Search for the cell housing the specified text and yield its (x, y) center coordinate. 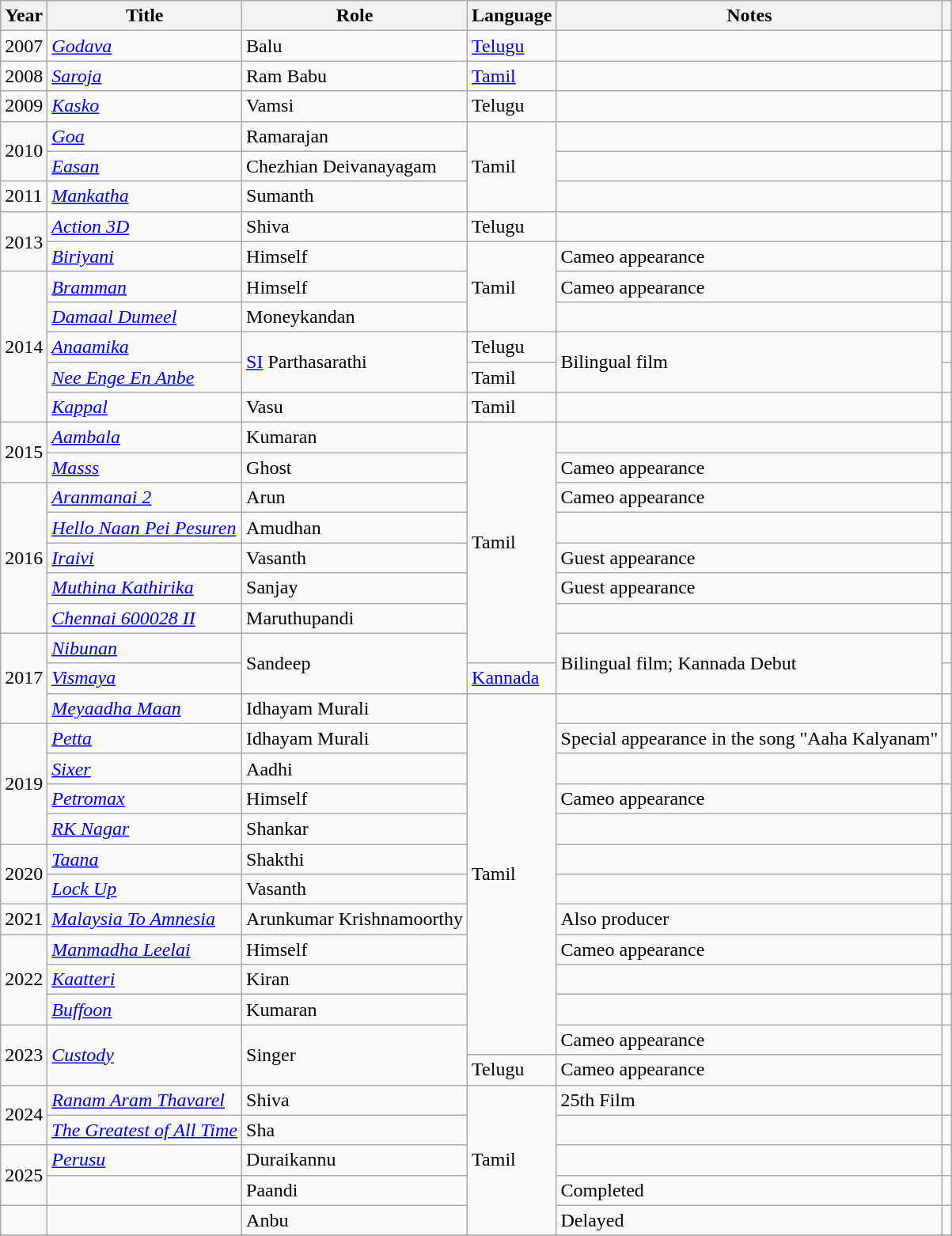
Bilingual film; Kannada Debut (749, 663)
Perusu (145, 1160)
Bilingual film (749, 362)
Moneykandan (355, 317)
2022 (24, 980)
Title (145, 16)
The Greatest of All Time (145, 1130)
Easan (145, 166)
2016 (24, 558)
Amudhan (355, 528)
Sanjay (355, 588)
Muthina Kathirika (145, 588)
2013 (24, 241)
2010 (24, 151)
Shankar (355, 828)
Sandeep (355, 663)
Ramarajan (355, 136)
Vasu (355, 408)
2023 (24, 1055)
Paandi (355, 1190)
RK Nagar (145, 828)
Ram Babu (355, 76)
Manmadha Leelai (145, 950)
Nibunan (145, 648)
25th Film (749, 1100)
Sumanth (355, 196)
Aambala (145, 438)
Buffoon (145, 1010)
2019 (24, 783)
Lock Up (145, 889)
Sha (355, 1130)
2020 (24, 874)
Petta (145, 738)
Saroja (145, 76)
2011 (24, 196)
Kappal (145, 408)
Sixer (145, 768)
Masss (145, 468)
Kannada (512, 678)
SI Parthasarathi (355, 362)
Vismaya (145, 678)
Custody (145, 1055)
Mankatha (145, 196)
2009 (24, 106)
Vamsi (355, 106)
Goa (145, 136)
Anaamika (145, 347)
Taana (145, 859)
2024 (24, 1115)
Godava (145, 46)
Chennai 600028 II (145, 618)
Kaatteri (145, 980)
Maruthupandi (355, 618)
Role (355, 16)
Biriyani (145, 256)
Year (24, 16)
2025 (24, 1175)
Kiran (355, 980)
Hello Naan Pei Pesuren (145, 528)
Balu (355, 46)
2021 (24, 919)
Bramman (145, 286)
Kasko (145, 106)
Special appearance in the song "Aaha Kalyanam" (749, 738)
Chezhian Deivanayagam (355, 166)
Aadhi (355, 768)
Aranmanai 2 (145, 498)
Damaal Dumeel (145, 317)
2015 (24, 453)
2007 (24, 46)
Arun (355, 498)
Ranam Aram Thavarel (145, 1100)
Language (512, 16)
Meyaadha Maan (145, 708)
Action 3D (145, 226)
Anbu (355, 1220)
Nee Enge En Anbe (145, 377)
Ghost (355, 468)
Notes (749, 16)
Petromax (145, 798)
2017 (24, 678)
Duraikannu (355, 1160)
2014 (24, 347)
2008 (24, 76)
Iraivi (145, 558)
Shakthi (355, 859)
Completed (749, 1190)
Arunkumar Krishnamoorthy (355, 919)
Also producer (749, 919)
Delayed (749, 1220)
Singer (355, 1055)
Malaysia To Amnesia (145, 919)
